Extract the [X, Y] coordinate from the center of the cell holding the provided text.  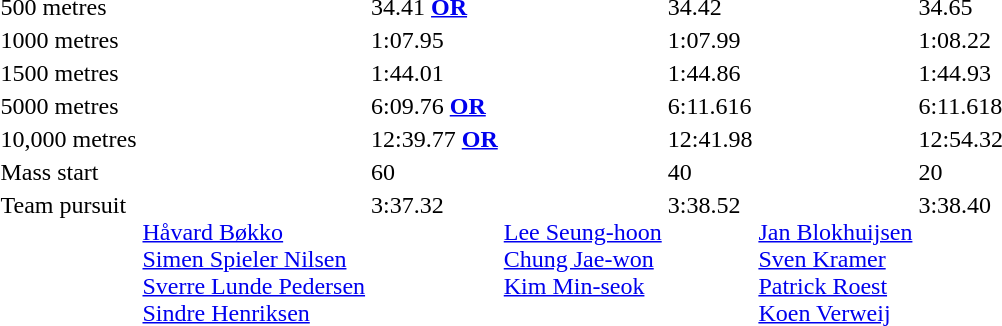
12:41.98 [710, 139]
1:44.86 [710, 73]
1:44.01 [435, 73]
6:09.76 OR [435, 106]
6:11.616 [710, 106]
60 [435, 172]
12:39.77 OR [435, 139]
1:07.99 [710, 40]
1:07.95 [435, 40]
40 [710, 172]
